Provide the (x, y) coordinate of the cell's center where the given text is located.  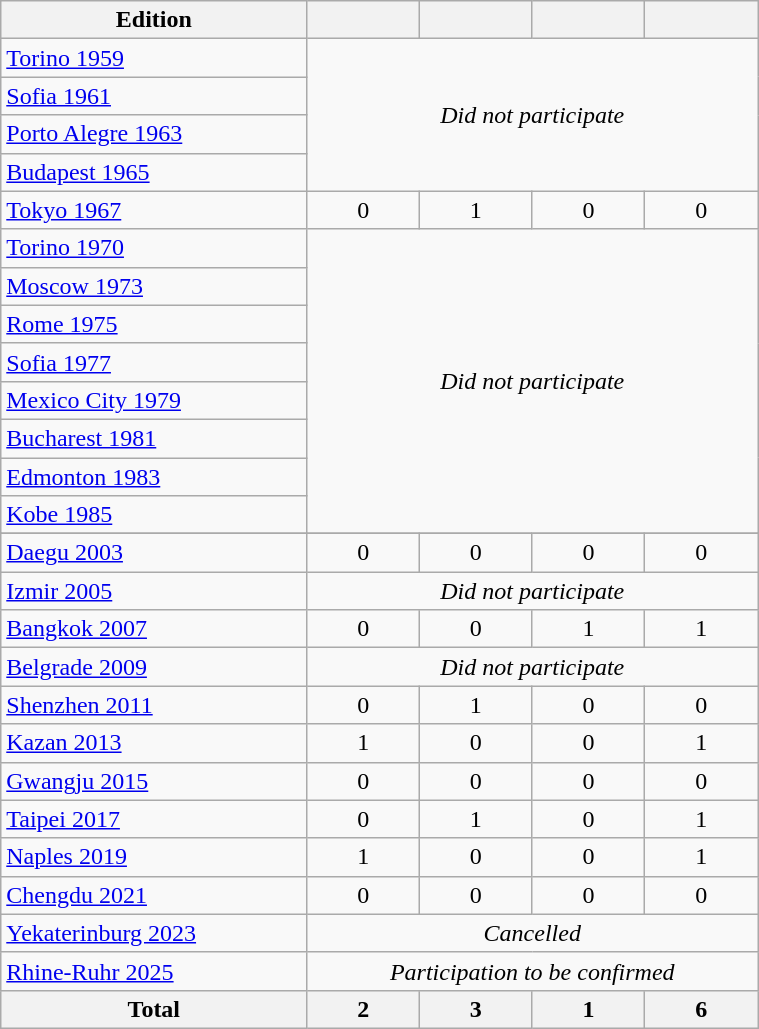
Tokyo 1967 (154, 210)
Moscow 1973 (154, 286)
Torino 1970 (154, 248)
Edmonton 1983 (154, 477)
Belgrade 2009 (154, 667)
Naples 2019 (154, 857)
Bangkok 2007 (154, 629)
Kobe 1985 (154, 515)
Cancelled (532, 933)
Chengdu 2021 (154, 895)
Gwangju 2015 (154, 781)
Participation to be confirmed (532, 971)
Izmir 2005 (154, 591)
Shenzhen 2011 (154, 705)
Edition (154, 20)
6 (702, 1009)
Sofia 1977 (154, 362)
Rome 1975 (154, 324)
Kazan 2013 (154, 743)
Rhine-Ruhr 2025 (154, 971)
Torino 1959 (154, 58)
Sofia 1961 (154, 96)
Mexico City 1979 (154, 400)
Budapest 1965 (154, 172)
Total (154, 1009)
3 (476, 1009)
Bucharest 1981 (154, 438)
Taipei 2017 (154, 819)
Daegu 2003 (154, 553)
Yekaterinburg 2023 (154, 933)
Porto Alegre 1963 (154, 134)
2 (364, 1009)
